Return the [x, y] coordinate for the center point of the cell that contains the specified text.  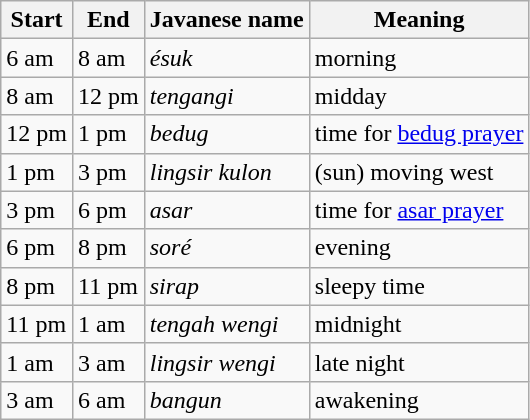
asar [226, 210]
Meaning [419, 20]
lingsir wengi [226, 362]
time for bedug prayer [419, 134]
soré [226, 248]
End [108, 20]
awakening [419, 400]
morning [419, 58]
lingsir kulon [226, 172]
evening [419, 248]
sirap [226, 286]
Javanese name [226, 20]
bedug [226, 134]
ésuk [226, 58]
tengangi [226, 96]
late night [419, 362]
tengah wengi [226, 324]
midday [419, 96]
time for asar prayer [419, 210]
(sun) moving west [419, 172]
Start [37, 20]
sleepy time [419, 286]
bangun [226, 400]
midnight [419, 324]
